Detect which cell encompasses the target text, then output its [X, Y] center coordinate. 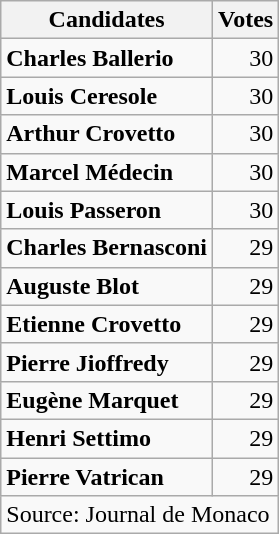
Charles Bernasconi [107, 248]
Pierre Vatrican [107, 477]
Etienne Crovetto [107, 324]
Pierre Jioffredy [107, 362]
Louis Passeron [107, 210]
Charles Ballerio [107, 58]
Eugène Marquet [107, 400]
Arthur Crovetto [107, 134]
Louis Ceresole [107, 96]
Votes [245, 20]
Henri Settimo [107, 438]
Marcel Médecin [107, 172]
Candidates [107, 20]
Source: Journal de Monaco [140, 515]
Auguste Blot [107, 286]
